For the text-containing cell, return its midpoint in (x, y) coordinate format. 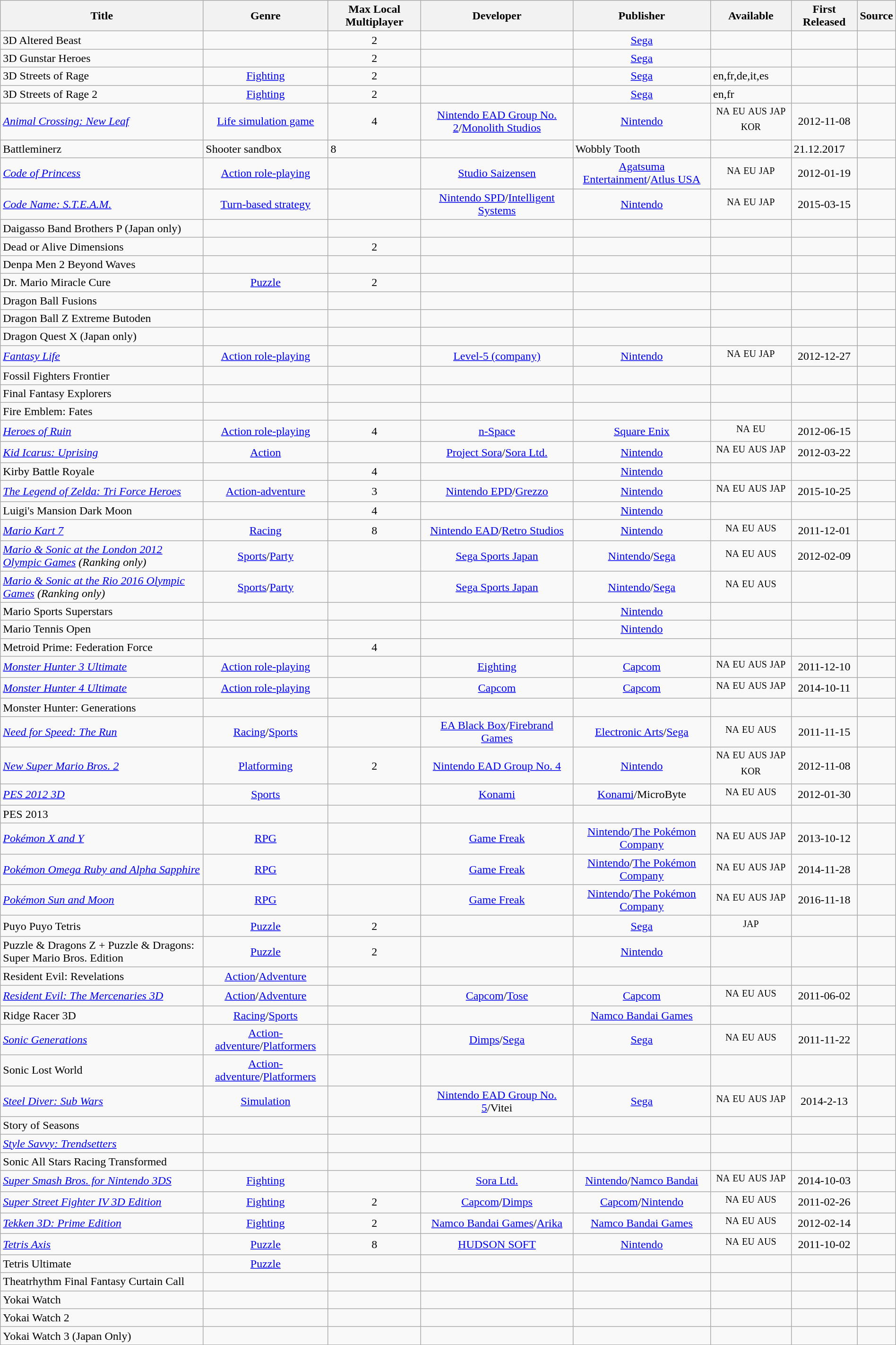
Turn-based strategy (266, 204)
Available (750, 16)
Pokémon Omega Ruby and Alpha Sapphire (102, 869)
2011-02-26 (824, 1202)
Dragon Quest X (Japan only) (102, 337)
Action (266, 452)
Resident Evil: Revelations (102, 976)
en,fr,de,it,es (750, 76)
Battleminerz (102, 149)
Level-5 (company) (497, 356)
NA EU (750, 431)
Fire Emblem: Fates (102, 411)
Denpa Men 2 Beyond Waves (102, 264)
Publisher (642, 16)
Namco Bandai Games/Arika (497, 1224)
n-Space (497, 431)
HUDSON SOFT (497, 1244)
Yokai Watch 2 (102, 1318)
Nintendo EAD Group No. 4 (497, 765)
Shooter sandbox (266, 149)
Konami (497, 794)
2011-11-15 (824, 732)
Kirby Battle Royale (102, 472)
Puyo Puyo Tetris (102, 926)
Sora Ltd. (497, 1181)
Mario Sports Superstars (102, 611)
Theatrhythm Final Fantasy Curtain Call (102, 1282)
Yokai Watch (102, 1300)
Dead or Alive Dimensions (102, 246)
Code Name: S.T.E.A.M. (102, 204)
2012-02-14 (824, 1224)
Nintendo EAD Group No. 5/Vitei (497, 1102)
2015-03-15 (824, 204)
2014-2-13 (824, 1102)
Action-adventure (266, 492)
Simulation (266, 1102)
en,fr (750, 94)
Nintendo EAD/Retro Studios (497, 530)
2016-11-18 (824, 900)
2013-10-12 (824, 839)
Monster Hunter 3 Ultimate (102, 667)
Mario & Sonic at the London 2012 Olympic Games (Ranking only) (102, 556)
Racing (266, 530)
2012-01-30 (824, 794)
Metroid Prime: Federation Force (102, 647)
Genre (266, 16)
Sonic Lost World (102, 1070)
Dimps/Sega (497, 1040)
New Super Mario Bros. 2 (102, 765)
Source (876, 16)
3D Streets of Rage 2 (102, 94)
Fossil Fighters Frontier (102, 375)
Electronic Arts/Sega (642, 732)
21.12.2017 (824, 149)
Square Enix (642, 431)
Fantasy Life (102, 356)
PES 2012 3D (102, 794)
The Legend of Zelda: Tri Force Heroes (102, 492)
Mario Tennis Open (102, 629)
Capcom/Tose (497, 996)
2011-06-02 (824, 996)
Eighting (497, 667)
3 (374, 492)
Dr. Mario Miracle Cure (102, 282)
Steel Diver: Sub Wars (102, 1102)
Life simulation game (266, 121)
JAP (750, 926)
Animal Crossing: New Leaf (102, 121)
2012-06-15 (824, 431)
Agatsuma Entertainment/Atlus USA (642, 173)
2014-10-03 (824, 1181)
Daigasso Band Brothers P (Japan only) (102, 228)
Studio Saizensen (497, 173)
2011-11-22 (824, 1040)
Capcom/Nintendo (642, 1202)
3D Gunstar Heroes (102, 58)
Platforming (266, 765)
2012-03-22 (824, 452)
Pokémon Sun and Moon (102, 900)
Capcom/Dimps (497, 1202)
Dragon Ball Z Extreme Butoden (102, 319)
2012-12-27 (824, 356)
Need for Speed: The Run (102, 732)
2011-12-01 (824, 530)
Project Sora/Sora Ltd. (497, 452)
Style Savvy: Trendsetters (102, 1144)
Mario Kart 7 (102, 530)
Max Local Multiplayer (374, 16)
2012-02-09 (824, 556)
Pokémon X and Y (102, 839)
First Released (824, 16)
3D Altered Beast (102, 40)
Nintendo EAD Group No. 2/Monolith Studios (497, 121)
Yokai Watch 3 (Japan Only) (102, 1336)
EA Black Box/Firebrand Games (497, 732)
Kid Icarus: Uprising (102, 452)
Code of Princess (102, 173)
Resident Evil: The Mercenaries 3D (102, 996)
Nintendo EPD/Grezzo (497, 492)
2011-12-10 (824, 667)
Konami/MicroByte (642, 794)
Ridge Racer 3D (102, 1015)
Story of Seasons (102, 1126)
Dragon Ball Fusions (102, 301)
2015-10-25 (824, 492)
Title (102, 16)
Heroes of Ruin (102, 431)
Tetris Ultimate (102, 1264)
PES 2013 (102, 814)
Super Street Fighter IV 3D Edition (102, 1202)
2012-01-19 (824, 173)
Sonic All Stars Racing Transformed (102, 1162)
Nintendo SPD/Intelligent Systems (497, 204)
Sonic Generations (102, 1040)
Nintendo/Namco Bandai (642, 1181)
Monster Hunter 4 Ultimate (102, 688)
2011-10-02 (824, 1244)
Monster Hunter: Generations (102, 707)
Final Fantasy Explorers (102, 393)
Developer (497, 16)
Mario & Sonic at the Rio 2016 Olympic Games (Ranking only) (102, 587)
2014-11-28 (824, 869)
3D Streets of Rage (102, 76)
Luigi's Mansion Dark Moon (102, 511)
Tekken 3D: Prime Edition (102, 1224)
Super Smash Bros. for Nintendo 3DS (102, 1181)
Tetris Axis (102, 1244)
Sports (266, 794)
Wobbly Tooth (642, 149)
2014-10-11 (824, 688)
Puzzle & Dragons Z + Puzzle & Dragons: Super Mario Bros. Edition (102, 952)
